Identify which cell holds the provided text, then report its [x, y] central coordinate. 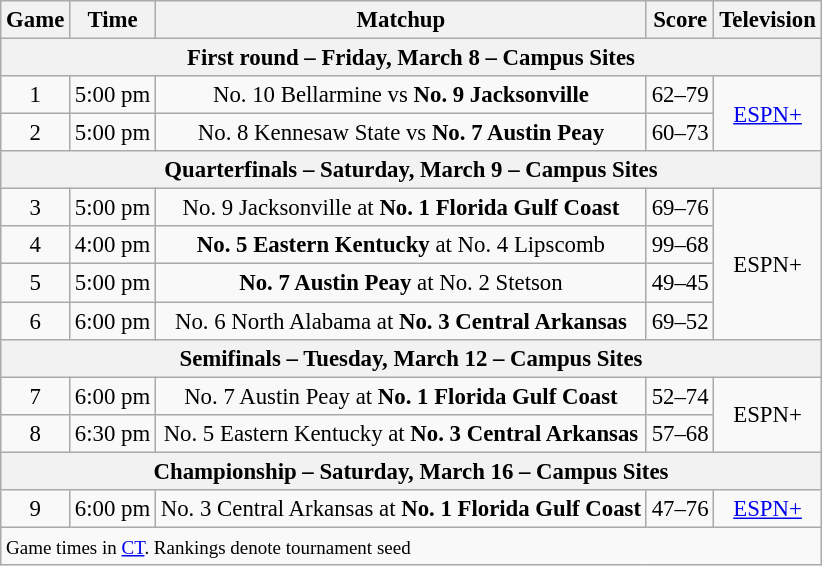
4 [36, 245]
No. 5 Eastern Kentucky at No. 4 Lipscomb [400, 245]
6 [36, 321]
9 [36, 509]
47–76 [680, 509]
Quarterfinals – Saturday, March 9 – Campus Sites [411, 170]
Semifinals – Tuesday, March 12 – Campus Sites [411, 358]
1 [36, 95]
69–76 [680, 208]
52–74 [680, 396]
No. 8 Kennesaw State vs No. 7 Austin Peay [400, 133]
6:30 pm [113, 433]
Matchup [400, 20]
49–45 [680, 283]
No. 3 Central Arkansas at No. 1 Florida Gulf Coast [400, 509]
57–68 [680, 433]
Championship – Saturday, March 16 – Campus Sites [411, 471]
Score [680, 20]
No. 9 Jacksonville at No. 1 Florida Gulf Coast [400, 208]
8 [36, 433]
69–52 [680, 321]
62–79 [680, 95]
Time [113, 20]
Television [768, 20]
2 [36, 133]
7 [36, 396]
99–68 [680, 245]
No. 6 North Alabama at No. 3 Central Arkansas [400, 321]
3 [36, 208]
No. 7 Austin Peay at No. 2 Stetson [400, 283]
No. 5 Eastern Kentucky at No. 3 Central Arkansas [400, 433]
Game times in CT. Rankings denote tournament seed [411, 546]
No. 10 Bellarmine vs No. 9 Jacksonville [400, 95]
Game [36, 20]
5 [36, 283]
60–73 [680, 133]
First round – Friday, March 8 – Campus Sites [411, 58]
4:00 pm [113, 245]
No. 7 Austin Peay at No. 1 Florida Gulf Coast [400, 396]
